Pinpoint the cell where the given text exists, returning its (X, Y) midpoint coordinate. 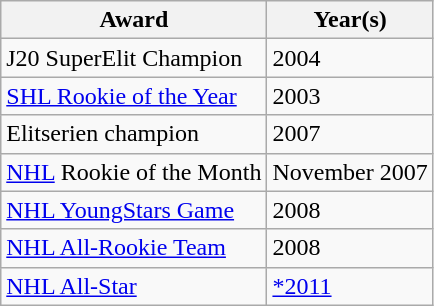
2003 (350, 96)
2004 (350, 58)
NHL All-Rookie Team (134, 248)
Award (134, 20)
NHL Rookie of the Month (134, 172)
NHL YoungStars Game (134, 210)
J20 SuperElit Champion (134, 58)
Elitserien champion (134, 134)
2007 (350, 134)
SHL Rookie of the Year (134, 96)
November 2007 (350, 172)
Year(s) (350, 20)
NHL All-Star (134, 286)
*2011 (350, 286)
